For the text-containing cell, return its midpoint in (x, y) coordinate format. 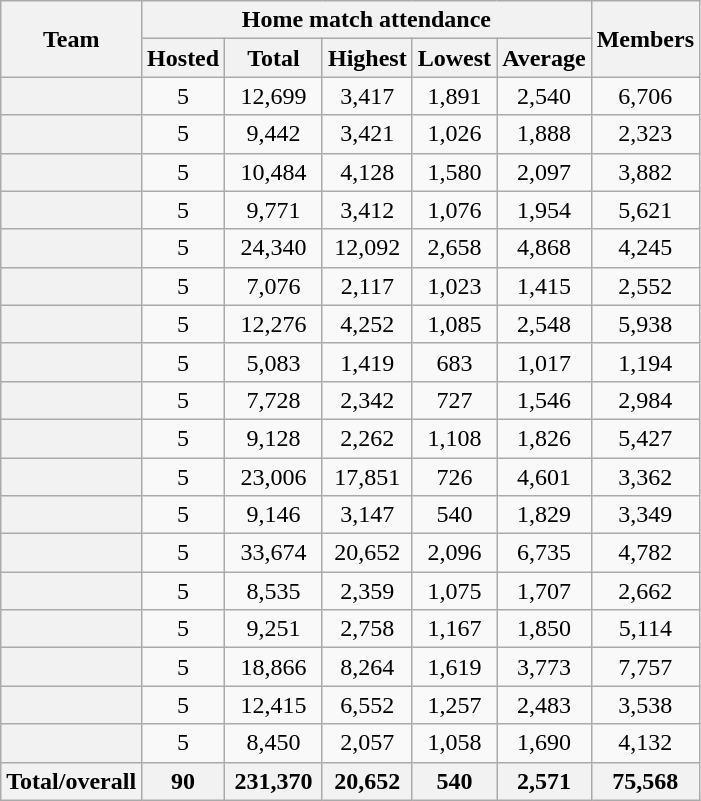
5,621 (645, 210)
1,954 (544, 210)
6,735 (544, 553)
18,866 (274, 667)
1,888 (544, 134)
12,092 (367, 248)
1,167 (454, 629)
1,415 (544, 286)
1,419 (367, 362)
8,264 (367, 667)
3,147 (367, 515)
5,427 (645, 438)
4,128 (367, 172)
1,257 (454, 705)
2,117 (367, 286)
2,548 (544, 324)
2,262 (367, 438)
1,826 (544, 438)
1,546 (544, 400)
7,076 (274, 286)
Hosted (184, 58)
Home match attendance (367, 20)
3,882 (645, 172)
1,108 (454, 438)
3,412 (367, 210)
1,026 (454, 134)
1,076 (454, 210)
7,728 (274, 400)
2,097 (544, 172)
Total/overall (72, 781)
33,674 (274, 553)
9,442 (274, 134)
12,276 (274, 324)
3,362 (645, 477)
5,083 (274, 362)
1,891 (454, 96)
1,194 (645, 362)
2,662 (645, 591)
1,058 (454, 743)
8,535 (274, 591)
10,484 (274, 172)
231,370 (274, 781)
1,023 (454, 286)
1,580 (454, 172)
2,342 (367, 400)
12,415 (274, 705)
6,706 (645, 96)
1,075 (454, 591)
3,773 (544, 667)
1,690 (544, 743)
1,829 (544, 515)
24,340 (274, 248)
Total (274, 58)
4,782 (645, 553)
2,984 (645, 400)
9,146 (274, 515)
2,552 (645, 286)
Team (72, 39)
1,017 (544, 362)
1,619 (454, 667)
6,552 (367, 705)
7,757 (645, 667)
9,771 (274, 210)
4,252 (367, 324)
2,057 (367, 743)
2,758 (367, 629)
1,085 (454, 324)
9,251 (274, 629)
2,096 (454, 553)
5,938 (645, 324)
3,421 (367, 134)
2,323 (645, 134)
3,349 (645, 515)
727 (454, 400)
2,571 (544, 781)
75,568 (645, 781)
4,868 (544, 248)
8,450 (274, 743)
Lowest (454, 58)
1,707 (544, 591)
1,850 (544, 629)
683 (454, 362)
9,128 (274, 438)
Members (645, 39)
2,483 (544, 705)
2,359 (367, 591)
17,851 (367, 477)
726 (454, 477)
90 (184, 781)
5,114 (645, 629)
4,132 (645, 743)
4,245 (645, 248)
2,658 (454, 248)
23,006 (274, 477)
4,601 (544, 477)
12,699 (274, 96)
3,538 (645, 705)
3,417 (367, 96)
Average (544, 58)
2,540 (544, 96)
Highest (367, 58)
